Return (x, y) of the center of cell containing provided text 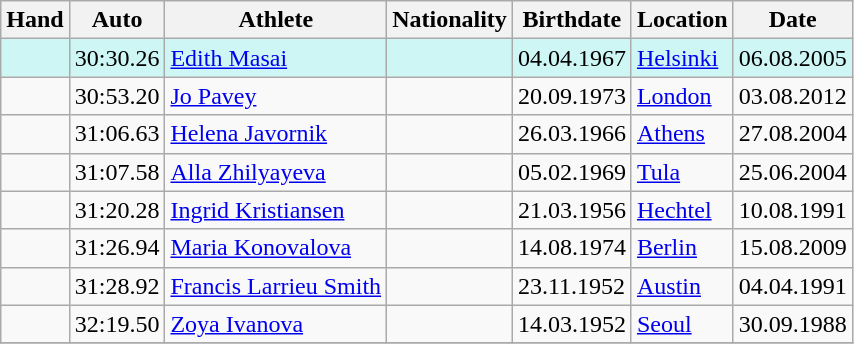
30:53.20 (117, 96)
04.04.1991 (792, 286)
Nationality (450, 20)
14.08.1974 (572, 248)
Ingrid Kristiansen (276, 210)
10.08.1991 (792, 210)
04.04.1967 (572, 58)
27.08.2004 (792, 134)
Austin (682, 286)
23.11.1952 (572, 286)
Maria Konovalova (276, 248)
Jo Pavey (276, 96)
05.02.1969 (572, 172)
Athlete (276, 20)
Helena Javornik (276, 134)
Auto (117, 20)
Location (682, 20)
15.08.2009 (792, 248)
Zoya Ivanova (276, 324)
Edith Masai (276, 58)
Hechtel (682, 210)
30.09.1988 (792, 324)
Tula (682, 172)
31:26.94 (117, 248)
03.08.2012 (792, 96)
26.03.1966 (572, 134)
Helsinki (682, 58)
31:06.63 (117, 134)
Birthdate (572, 20)
Date (792, 20)
Athens (682, 134)
14.03.1952 (572, 324)
31:07.58 (117, 172)
06.08.2005 (792, 58)
31:20.28 (117, 210)
Alla Zhilyayeva (276, 172)
London (682, 96)
Hand (35, 20)
25.06.2004 (792, 172)
21.03.1956 (572, 210)
Berlin (682, 248)
32:19.50 (117, 324)
Seoul (682, 324)
30:30.26 (117, 58)
20.09.1973 (572, 96)
31:28.92 (117, 286)
Francis Larrieu Smith (276, 286)
